Search for the cell housing the specified text and yield its (x, y) center coordinate. 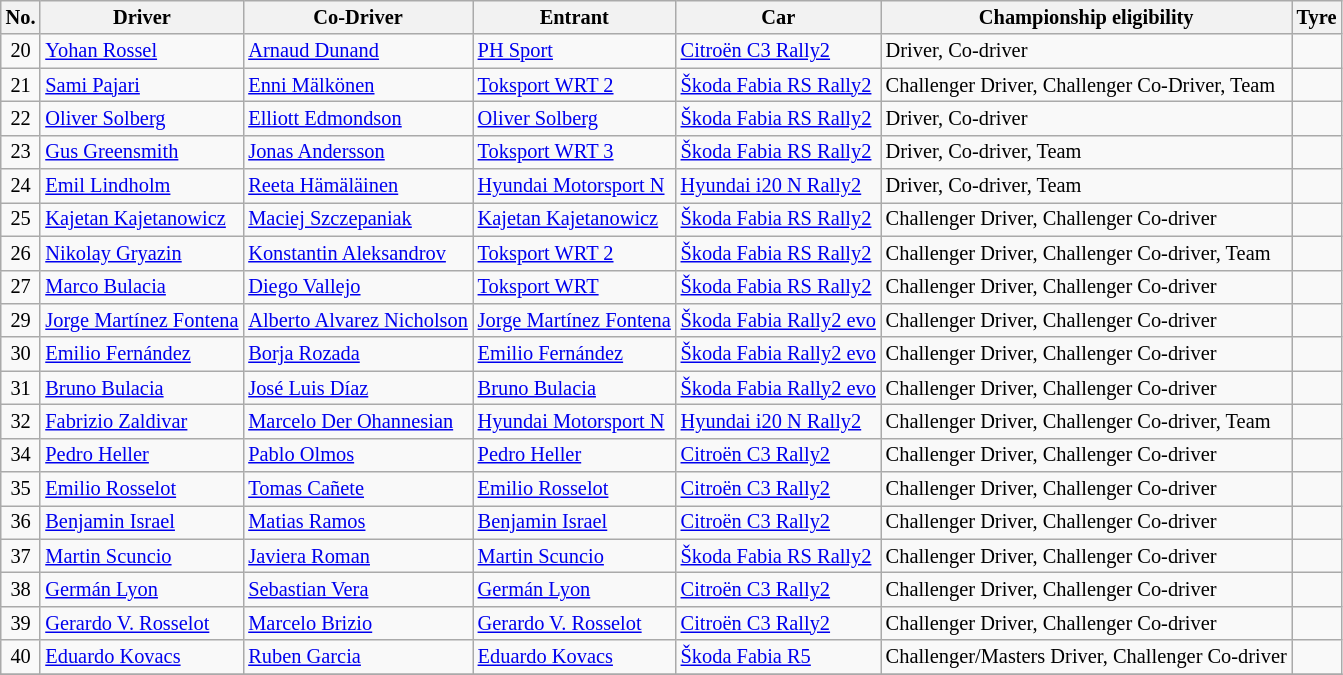
34 (21, 455)
Elliott Edmondson (358, 118)
Marcelo Brizio (358, 623)
Marcelo Der Ohannesian (358, 421)
Javiera Roman (358, 556)
20 (21, 51)
Marco Bulacia (142, 287)
Ruben Garcia (358, 657)
40 (21, 657)
José Luis Díaz (358, 388)
Emil Lindholm (142, 186)
Driver (142, 17)
Enni Mälkönen (358, 85)
Fabrizio Zaldivar (142, 421)
36 (21, 522)
39 (21, 623)
31 (21, 388)
30 (21, 354)
22 (21, 118)
Gus Greensmith (142, 152)
Diego Vallejo (358, 287)
Škoda Fabia R5 (778, 657)
Challenger/Masters Driver, Challenger Co-driver (1086, 657)
Alberto Alvarez Nicholson (358, 320)
Borja Rozada (358, 354)
Car (778, 17)
Challenger Driver, Challenger Co-Driver, Team (1086, 85)
Sebastian Vera (358, 589)
Entrant (574, 17)
27 (21, 287)
32 (21, 421)
Tyre (1317, 17)
Arnaud Dunand (358, 51)
26 (21, 253)
Championship eligibility (1086, 17)
Maciej Szczepaniak (358, 219)
Matias Ramos (358, 522)
25 (21, 219)
35 (21, 489)
Toksport WRT 3 (574, 152)
Nikolay Gryazin (142, 253)
37 (21, 556)
Sami Pajari (142, 85)
24 (21, 186)
Yohan Rossel (142, 51)
PH Sport (574, 51)
Reeta Hämäläinen (358, 186)
23 (21, 152)
No. (21, 17)
Co-Driver (358, 17)
Konstantin Aleksandrov (358, 253)
Pablo Olmos (358, 455)
Toksport WRT (574, 287)
29 (21, 320)
Tomas Cañete (358, 489)
21 (21, 85)
38 (21, 589)
Jonas Andersson (358, 152)
